Return [x, y] of the center of cell containing provided text 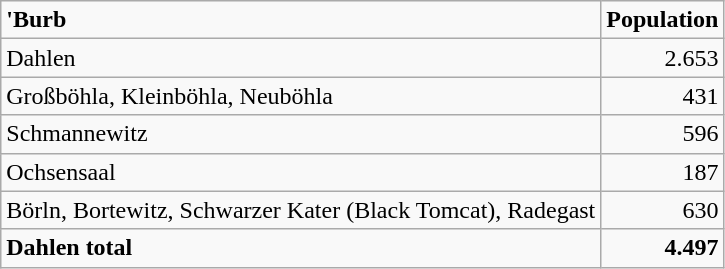
187 [662, 172]
Schmannewitz [301, 134]
'Burb [301, 20]
Population [662, 20]
2.653 [662, 58]
Ochsensaal [301, 172]
Großböhla, Kleinböhla, Neuböhla [301, 96]
431 [662, 96]
630 [662, 210]
Dahlen [301, 58]
Dahlen total [301, 248]
596 [662, 134]
4.497 [662, 248]
Börln, Bortewitz, Schwarzer Kater (Black Tomcat), Radegast [301, 210]
